Locate the cell with the specified text and output its (x, y) center coordinate. 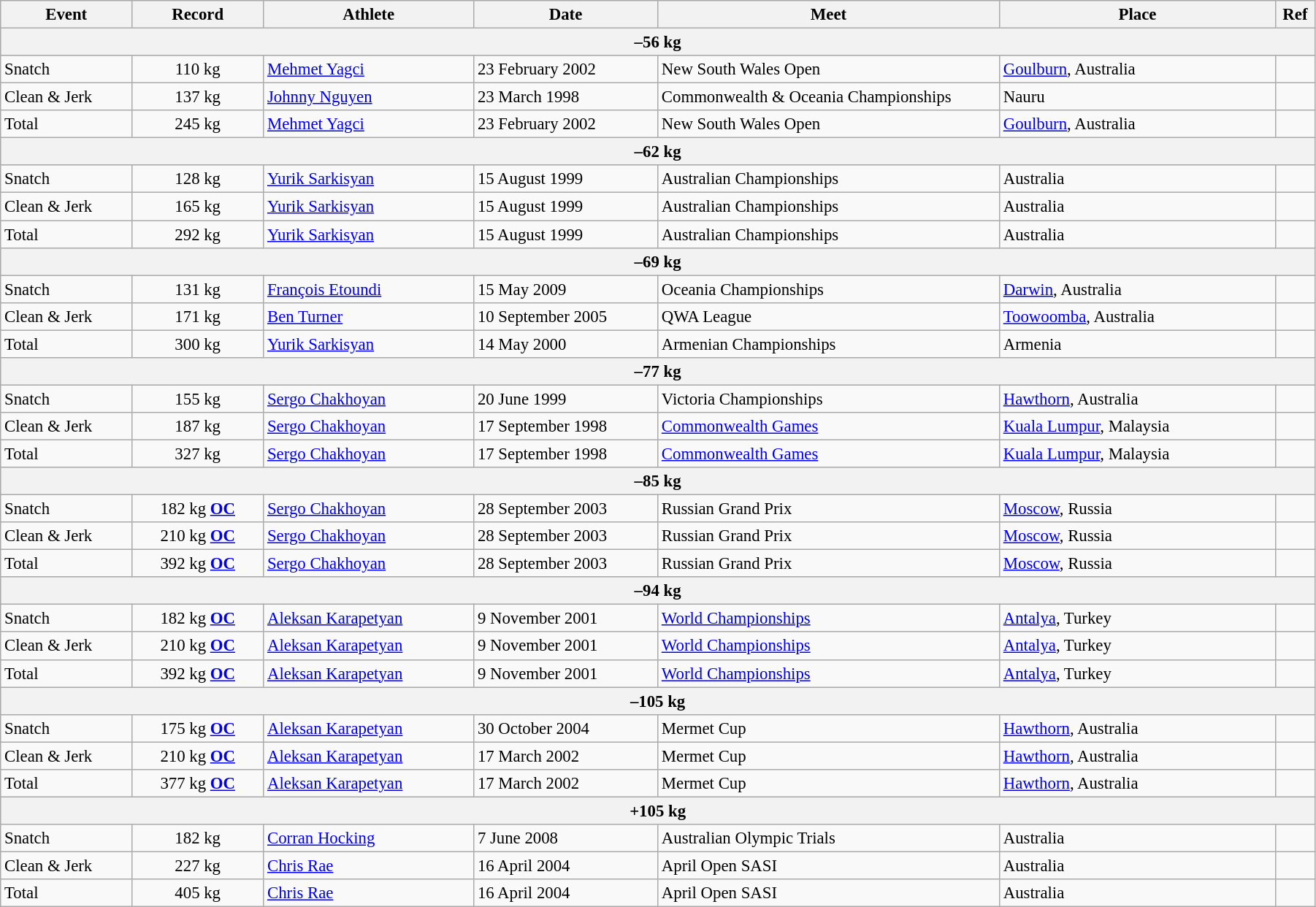
Event (66, 15)
Record (198, 15)
30 October 2004 (566, 728)
187 kg (198, 426)
Oceania Championships (829, 289)
131 kg (198, 289)
François Etoundi (369, 289)
15 May 2009 (566, 289)
QWA League (829, 316)
405 kg (198, 893)
–94 kg (658, 591)
128 kg (198, 179)
–62 kg (658, 152)
292 kg (198, 234)
175 kg OC (198, 728)
Ref (1295, 15)
137 kg (198, 97)
Armenian Championships (829, 344)
+105 kg (658, 811)
–105 kg (658, 701)
Toowoomba, Australia (1137, 316)
23 March 1998 (566, 97)
Darwin, Australia (1137, 289)
377 kg OC (198, 784)
Johnny Nguyen (369, 97)
7 June 2008 (566, 838)
–85 kg (658, 481)
171 kg (198, 316)
300 kg (198, 344)
Place (1137, 15)
–69 kg (658, 261)
Australian Olympic Trials (829, 838)
155 kg (198, 399)
14 May 2000 (566, 344)
Victoria Championships (829, 399)
110 kg (198, 69)
Meet (829, 15)
10 September 2005 (566, 316)
Nauru (1137, 97)
Date (566, 15)
Corran Hocking (369, 838)
327 kg (198, 453)
–56 kg (658, 42)
182 kg (198, 838)
245 kg (198, 124)
–77 kg (658, 372)
20 June 1999 (566, 399)
Ben Turner (369, 316)
227 kg (198, 865)
Athlete (369, 15)
165 kg (198, 207)
Commonwealth & Oceania Championships (829, 97)
Armenia (1137, 344)
